Search for the cell housing the specified text and yield its (x, y) center coordinate. 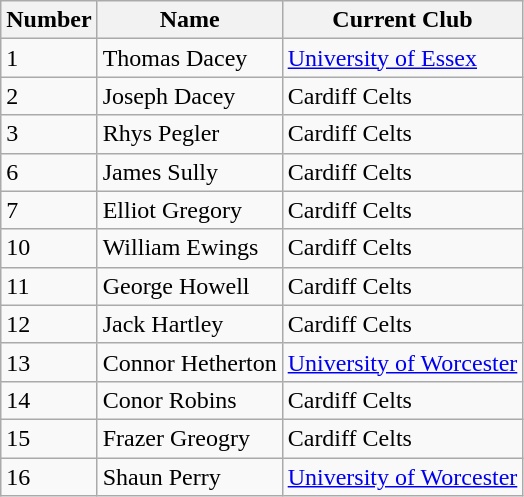
Joseph Dacey (190, 96)
William Ewings (190, 248)
Thomas Dacey (190, 58)
Shaun Perry (190, 477)
University of Essex (402, 58)
Conor Robins (190, 400)
16 (49, 477)
Current Club (402, 20)
7 (49, 210)
Rhys Pegler (190, 134)
Elliot Gregory (190, 210)
Number (49, 20)
13 (49, 362)
10 (49, 248)
15 (49, 438)
11 (49, 286)
Frazer Greogry (190, 438)
12 (49, 324)
James Sully (190, 172)
6 (49, 172)
2 (49, 96)
Connor Hetherton (190, 362)
Name (190, 20)
Jack Hartley (190, 324)
George Howell (190, 286)
14 (49, 400)
3 (49, 134)
1 (49, 58)
